Capture the cell that displays the provided text and extract its [X, Y] central coordinate. 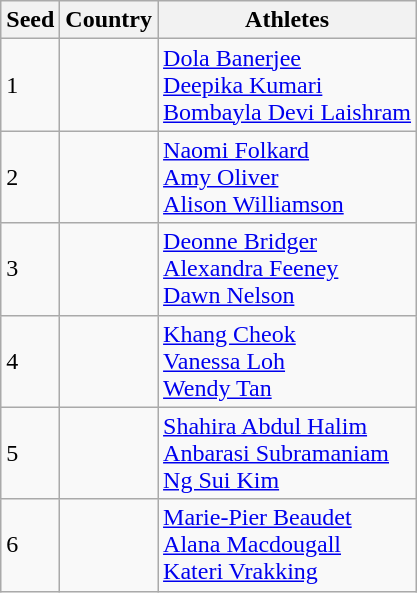
Marie-Pier BeaudetAlana MacdougallKateri Vrakking [288, 545]
4 [30, 361]
5 [30, 453]
Athletes [288, 20]
Shahira Abdul HalimAnbarasi SubramaniamNg Sui Kim [288, 453]
Khang CheokVanessa LohWendy Tan [288, 361]
2 [30, 177]
6 [30, 545]
1 [30, 85]
Deonne BridgerAlexandra FeeneyDawn Nelson [288, 269]
3 [30, 269]
Dola BanerjeeDeepika KumariBombayla Devi Laishram [288, 85]
Seed [30, 20]
Naomi FolkardAmy OliverAlison Williamson [288, 177]
Country [109, 20]
